Search for the cell housing the specified text and yield its [x, y] center coordinate. 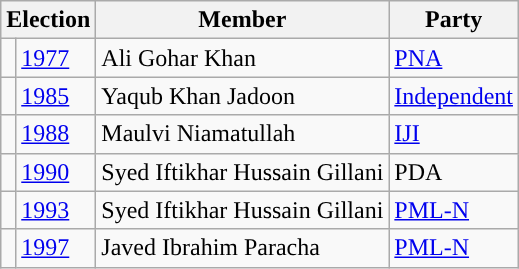
PDA [454, 172]
1985 [56, 96]
Member [242, 20]
1997 [56, 248]
Party [454, 20]
IJI [454, 134]
Javed Ibrahim Paracha [242, 248]
1988 [56, 134]
1993 [56, 210]
1990 [56, 172]
Election [48, 20]
PNA [454, 58]
1977 [56, 58]
Yaqub Khan Jadoon [242, 96]
Independent [454, 96]
Ali Gohar Khan [242, 58]
Maulvi Niamatullah [242, 134]
